Return the [x, y] coordinate for the center point of the cell that contains the specified text.  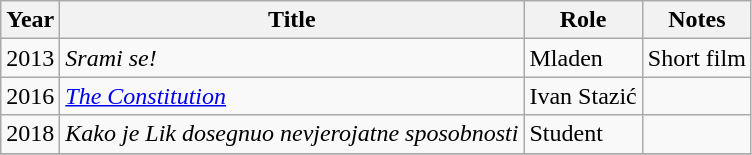
2016 [30, 96]
2013 [30, 58]
Srami se! [292, 58]
Role [583, 20]
Ivan Stazić [583, 96]
Notes [696, 20]
Title [292, 20]
Short film [696, 58]
Mladen [583, 58]
The Constitution [292, 96]
Year [30, 20]
Student [583, 134]
2018 [30, 134]
Kako je Lik dosegnuo nevjerojatne sposobnosti [292, 134]
